From the cell containing the given text, extract its center point as (x, y) coordinate. 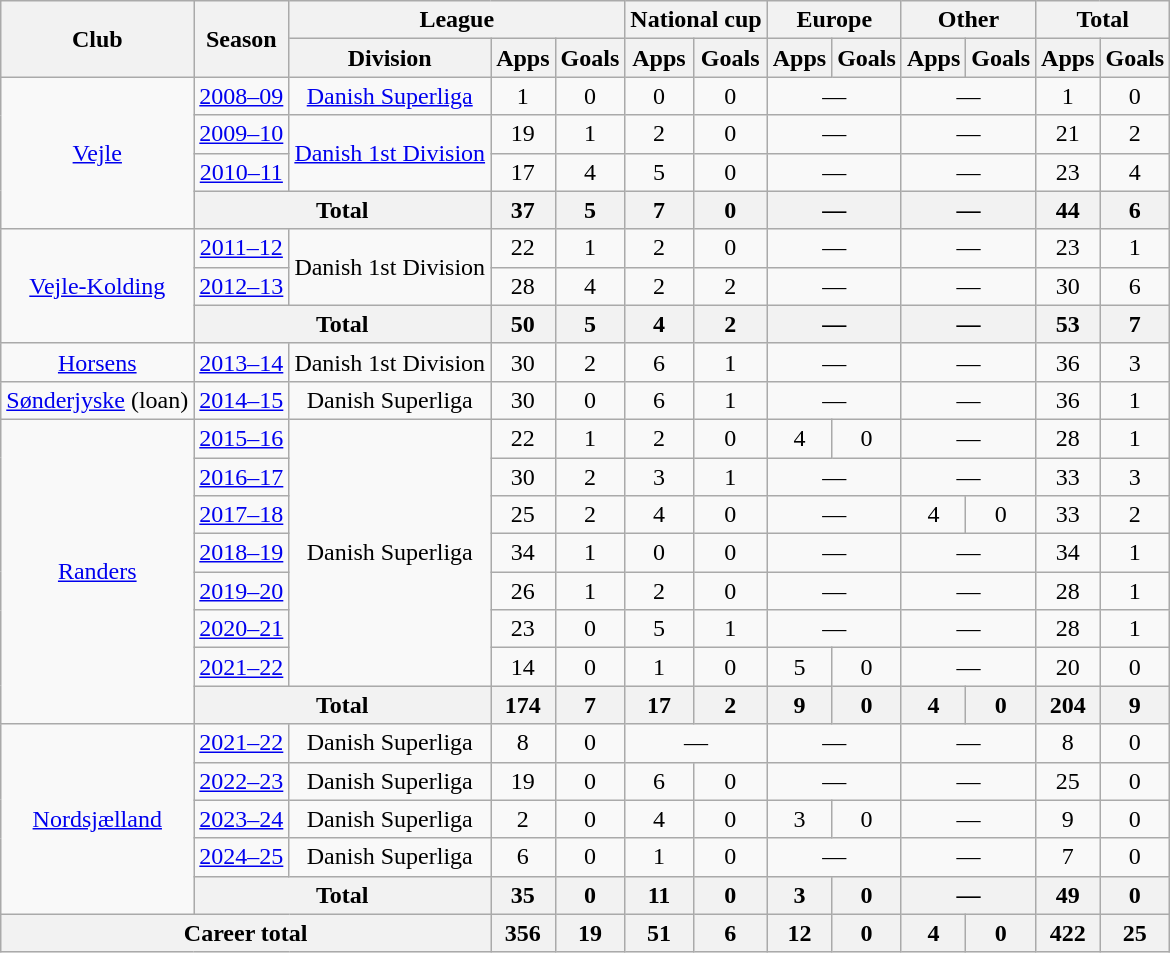
14 (523, 667)
44 (1068, 210)
2022–23 (242, 781)
Europe (834, 20)
2012–13 (242, 286)
51 (659, 933)
50 (523, 324)
Vejle (98, 153)
12 (799, 933)
2020–21 (242, 629)
Horsens (98, 362)
2018–19 (242, 553)
2009–10 (242, 134)
2016–17 (242, 477)
2024–25 (242, 857)
Vejle-Kolding (98, 286)
35 (523, 895)
Other (968, 20)
356 (523, 933)
26 (523, 591)
Nordsjælland (98, 819)
2013–14 (242, 362)
Sønderjyske (loan) (98, 400)
53 (1068, 324)
Club (98, 39)
2010–11 (242, 172)
Career total (246, 933)
2015–16 (242, 438)
11 (659, 895)
Season (242, 39)
422 (1068, 933)
2014–15 (242, 400)
204 (1068, 705)
21 (1068, 134)
League (457, 20)
20 (1068, 667)
Randers (98, 571)
49 (1068, 895)
2017–18 (242, 515)
2023–24 (242, 819)
37 (523, 210)
National cup (696, 20)
2008–09 (242, 96)
2011–12 (242, 248)
2019–20 (242, 591)
Division (390, 58)
174 (523, 705)
